Find where the given text appears and provide that cell's center as [x, y] coordinate. 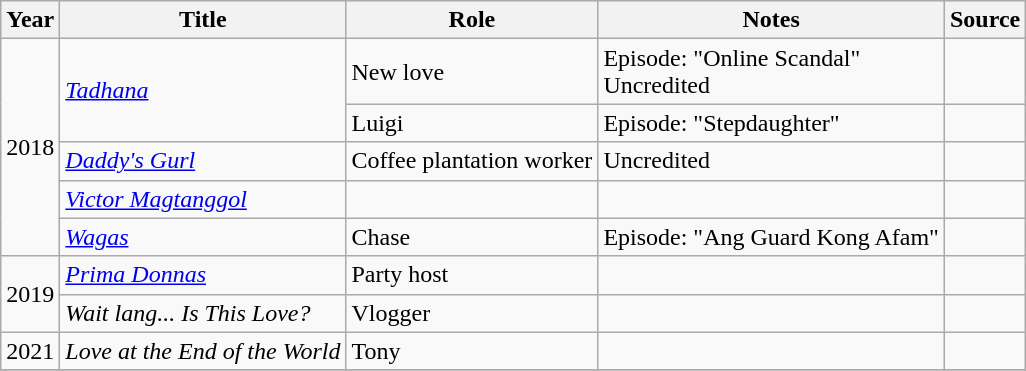
New love [472, 72]
2019 [30, 294]
Episode: "Online Scandal"Uncredited [772, 72]
Source [984, 20]
Daddy's Gurl [203, 161]
Year [30, 20]
Wait lang... Is This Love? [203, 313]
Tony [472, 351]
Vlogger [472, 313]
2018 [30, 148]
Victor Magtanggol [203, 199]
Love at the End of the World [203, 351]
Party host [472, 275]
Coffee plantation worker [472, 161]
Uncredited [772, 161]
2021 [30, 351]
Episode: "Stepdaughter" [772, 123]
Wagas [203, 237]
Chase [472, 237]
Role [472, 20]
Luigi [472, 123]
Title [203, 20]
Notes [772, 20]
Episode: "Ang Guard Kong Afam" [772, 237]
Prima Donnas [203, 275]
Tadhana [203, 90]
